Locate the cell with the specified text and output its (X, Y) center coordinate. 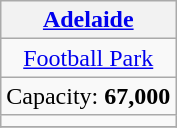
Adelaide (88, 20)
Capacity: 67,000 (88, 96)
Football Park (88, 58)
